For the text-containing cell, return its midpoint in (X, Y) coordinate format. 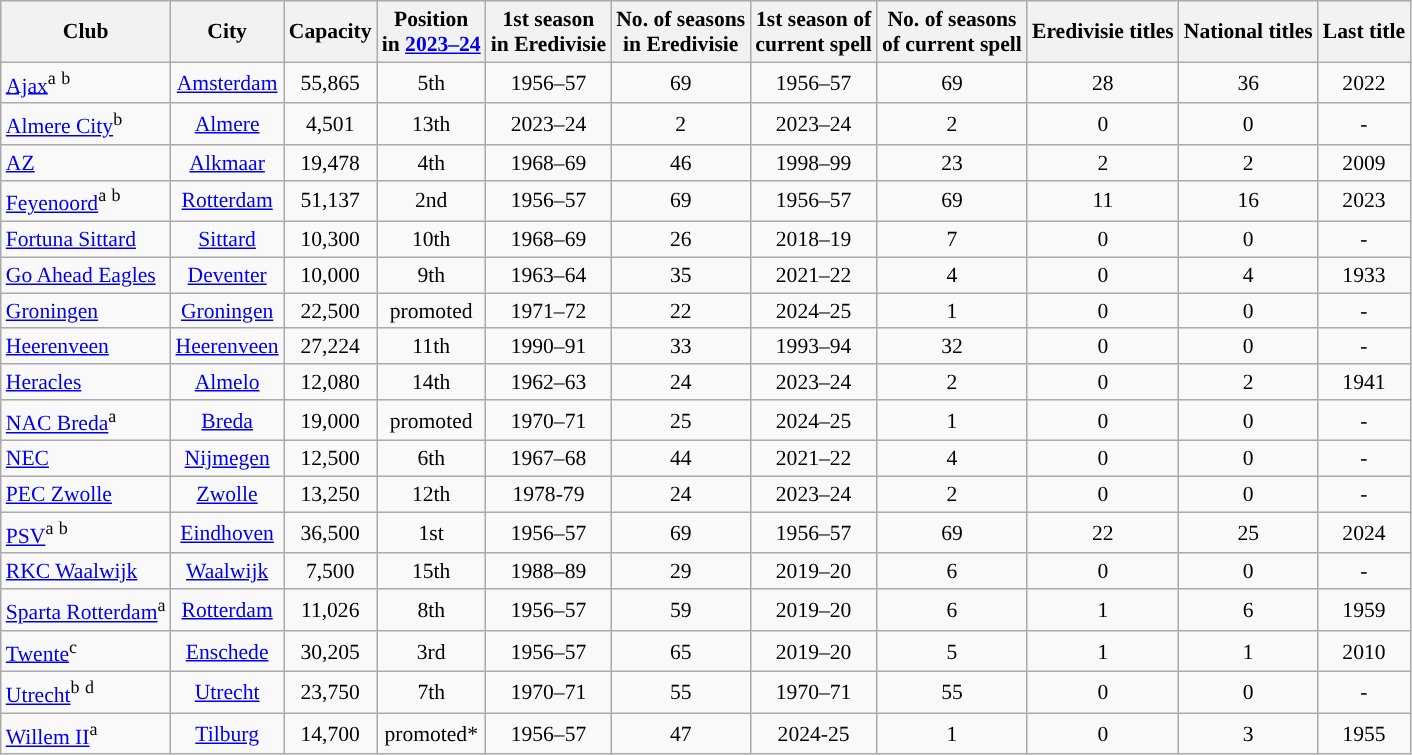
PSVa b (86, 534)
Nijmegen (228, 459)
36,500 (330, 534)
5th (432, 82)
12,080 (330, 382)
2010 (1364, 652)
12,500 (330, 459)
Eredivisie titles (1103, 32)
NEC (86, 459)
2023 (1364, 202)
Breda (228, 420)
10,300 (330, 240)
1990–91 (548, 347)
16 (1248, 202)
1963–64 (548, 275)
Almelo (228, 382)
10th (432, 240)
35 (680, 275)
32 (952, 347)
23,750 (330, 692)
1993–94 (814, 347)
9th (432, 275)
Utrecht (228, 692)
13th (432, 124)
Tilburg (228, 734)
13,250 (330, 495)
Positionin 2023–24 (432, 32)
Amsterdam (228, 82)
12th (432, 495)
2nd (432, 202)
Willem IIa (86, 734)
10,000 (330, 275)
2009 (1364, 163)
No. of seasonsof current spell (952, 32)
Eindhoven (228, 534)
44 (680, 459)
1978-79 (548, 495)
33 (680, 347)
26 (680, 240)
Fortuna Sittard (86, 240)
City (228, 32)
7 (952, 240)
Almere Cityb (86, 124)
RKC Waalwijk (86, 572)
2024-25 (814, 734)
Zwolle (228, 495)
1st seasonin Eredivisie (548, 32)
Waalwijk (228, 572)
Feyenoorda b (86, 202)
36 (1248, 82)
NAC Bredaa (86, 420)
1971–72 (548, 311)
46 (680, 163)
4th (432, 163)
1955 (1364, 734)
3 (1248, 734)
2024 (1364, 534)
5 (952, 652)
1st season ofcurrent spell (814, 32)
Sittard (228, 240)
1988–89 (548, 572)
PEC Zwolle (86, 495)
1941 (1364, 382)
7,500 (330, 572)
National titles (1248, 32)
19,000 (330, 420)
Almere (228, 124)
1998–99 (814, 163)
3rd (432, 652)
Capacity (330, 32)
47 (680, 734)
11,026 (330, 610)
30,205 (330, 652)
AZ (86, 163)
11th (432, 347)
Deventer (228, 275)
1959 (1364, 610)
51,137 (330, 202)
Heracles (86, 382)
14th (432, 382)
6th (432, 459)
Sparta Rotterdama (86, 610)
1st (432, 534)
1962–63 (548, 382)
2022 (1364, 82)
55,865 (330, 82)
Utrechtb d (86, 692)
22,500 (330, 311)
Club (86, 32)
1933 (1364, 275)
Go Ahead Eagles (86, 275)
2018–19 (814, 240)
4,501 (330, 124)
promoted* (432, 734)
59 (680, 610)
27,224 (330, 347)
19,478 (330, 163)
8th (432, 610)
No. of seasonsin Eredivisie (680, 32)
29 (680, 572)
15th (432, 572)
Twentec (86, 652)
1967–68 (548, 459)
Alkmaar (228, 163)
65 (680, 652)
7th (432, 692)
Enschede (228, 652)
Last title (1364, 32)
Ajaxa b (86, 82)
23 (952, 163)
14,700 (330, 734)
11 (1103, 202)
28 (1103, 82)
